Identify which cell holds the provided text, then report its [X, Y] central coordinate. 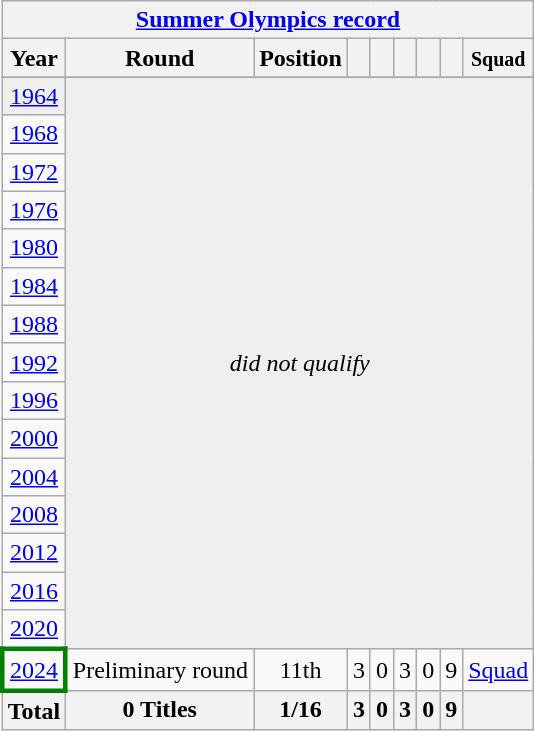
1992 [34, 362]
1980 [34, 248]
2000 [34, 438]
2008 [34, 515]
11th [301, 670]
1968 [34, 134]
1984 [34, 286]
2012 [34, 553]
2004 [34, 477]
1996 [34, 400]
0 Titles [160, 710]
Year [34, 58]
2016 [34, 591]
Preliminary round [160, 670]
Position [301, 58]
Total [34, 710]
Summer Olympics record [268, 20]
1976 [34, 210]
1988 [34, 324]
2024 [34, 670]
1/16 [301, 710]
2020 [34, 630]
1964 [34, 96]
Round [160, 58]
did not qualify [300, 363]
1972 [34, 172]
